Output the (X, Y) coordinate of the center of the cell containing the given text.  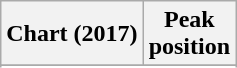
Peakposition (189, 34)
Chart (2017) (72, 34)
